Extract the (x, y) coordinate from the center of the cell holding the provided text.  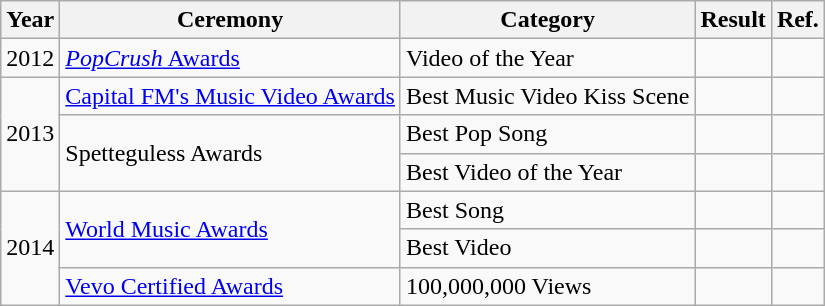
2014 (30, 248)
2013 (30, 134)
Result (733, 20)
Ceremony (230, 20)
Best Song (547, 210)
Video of the Year (547, 58)
100,000,000 Views (547, 286)
Capital FM's Music Video Awards (230, 96)
World Music Awards (230, 229)
Ref. (798, 20)
Best Music Video Kiss Scene (547, 96)
Best Pop Song (547, 134)
Category (547, 20)
Spetteguless Awards (230, 153)
PopCrush Awards (230, 58)
Best Video (547, 248)
Vevo Certified Awards (230, 286)
Year (30, 20)
2012 (30, 58)
Best Video of the Year (547, 172)
